Return (x, y) of the center of cell containing provided text 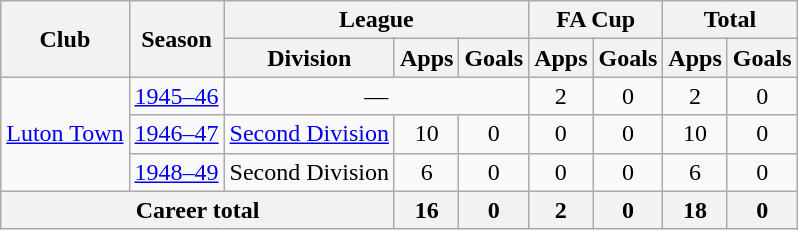
1946–47 (176, 134)
Total (730, 20)
Career total (198, 210)
Division (309, 58)
Luton Town (65, 134)
― (376, 96)
1945–46 (176, 96)
Season (176, 39)
16 (426, 210)
18 (695, 210)
1948–49 (176, 172)
FA Cup (596, 20)
League (376, 20)
Club (65, 39)
